Output the [x, y] coordinate of the center of the cell containing the given text.  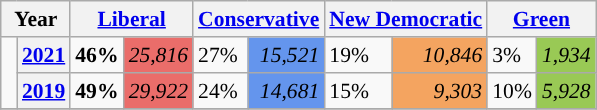
25,816 [158, 55]
Conservative [258, 19]
15,521 [286, 55]
46% [96, 55]
2021 [44, 55]
19% [358, 55]
49% [96, 91]
5,928 [566, 91]
3% [512, 55]
Liberal [132, 19]
10,846 [440, 55]
24% [220, 91]
1,934 [566, 55]
27% [220, 55]
14,681 [286, 91]
Year [36, 19]
New Democratic [406, 19]
10% [512, 91]
15% [358, 91]
29,922 [158, 91]
Green [541, 19]
9,303 [440, 91]
2019 [44, 91]
